Find where the given text appears and provide that cell's center as [X, Y] coordinate. 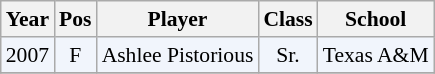
Ashlee Pistorious [178, 55]
Year [28, 19]
Class [288, 19]
School [376, 19]
F [76, 55]
2007 [28, 55]
Texas A&M [376, 55]
Sr. [288, 55]
Player [178, 19]
Pos [76, 19]
